Scan for the cell matching the given text and deliver its [x, y] coordinate at center. 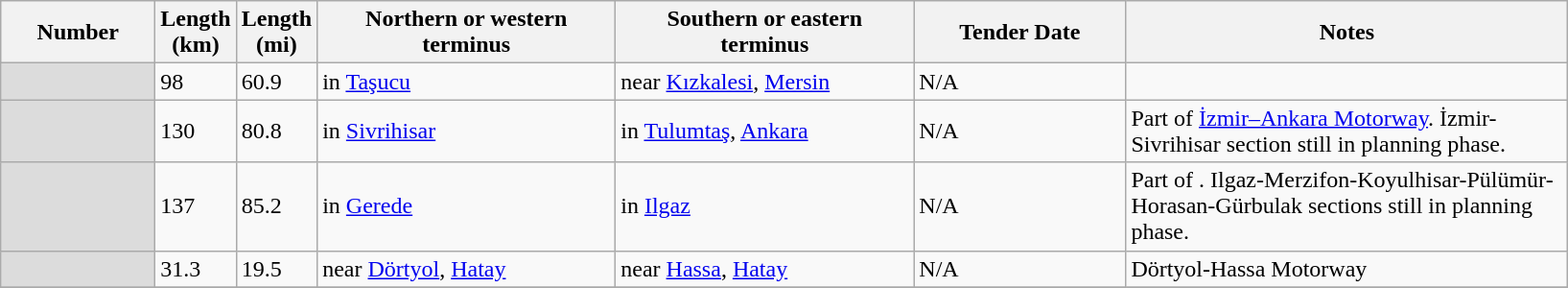
19.5 [276, 269]
near Dörtyol, Hatay [466, 269]
Dörtyol-Hassa Motorway [1346, 269]
Southern or eastern terminus [765, 33]
in Taşucu [466, 82]
near Kızkalesi, Mersin [765, 82]
Part of İzmir–Ankara Motorway. İzmir-Sivrihisar section still in planning phase. [1346, 131]
Length (mi) [276, 33]
near Hassa, Hatay [765, 269]
in Ilgaz [765, 206]
in Sivrihisar [466, 131]
in Tulumtaş, Ankara [765, 131]
Notes [1346, 33]
Part of . Ilgaz-Merzifon-Koyulhisar-Pülümür-Horasan-Gürbulak sections still in planning phase. [1346, 206]
130 [196, 131]
137 [196, 206]
80.8 [276, 131]
98 [196, 82]
Number [79, 33]
Tender Date [1020, 33]
31.3 [196, 269]
Length (km) [196, 33]
Northern or western terminus [466, 33]
60.9 [276, 82]
in Gerede [466, 206]
85.2 [276, 206]
